Return [x, y] of the center of cell containing provided text 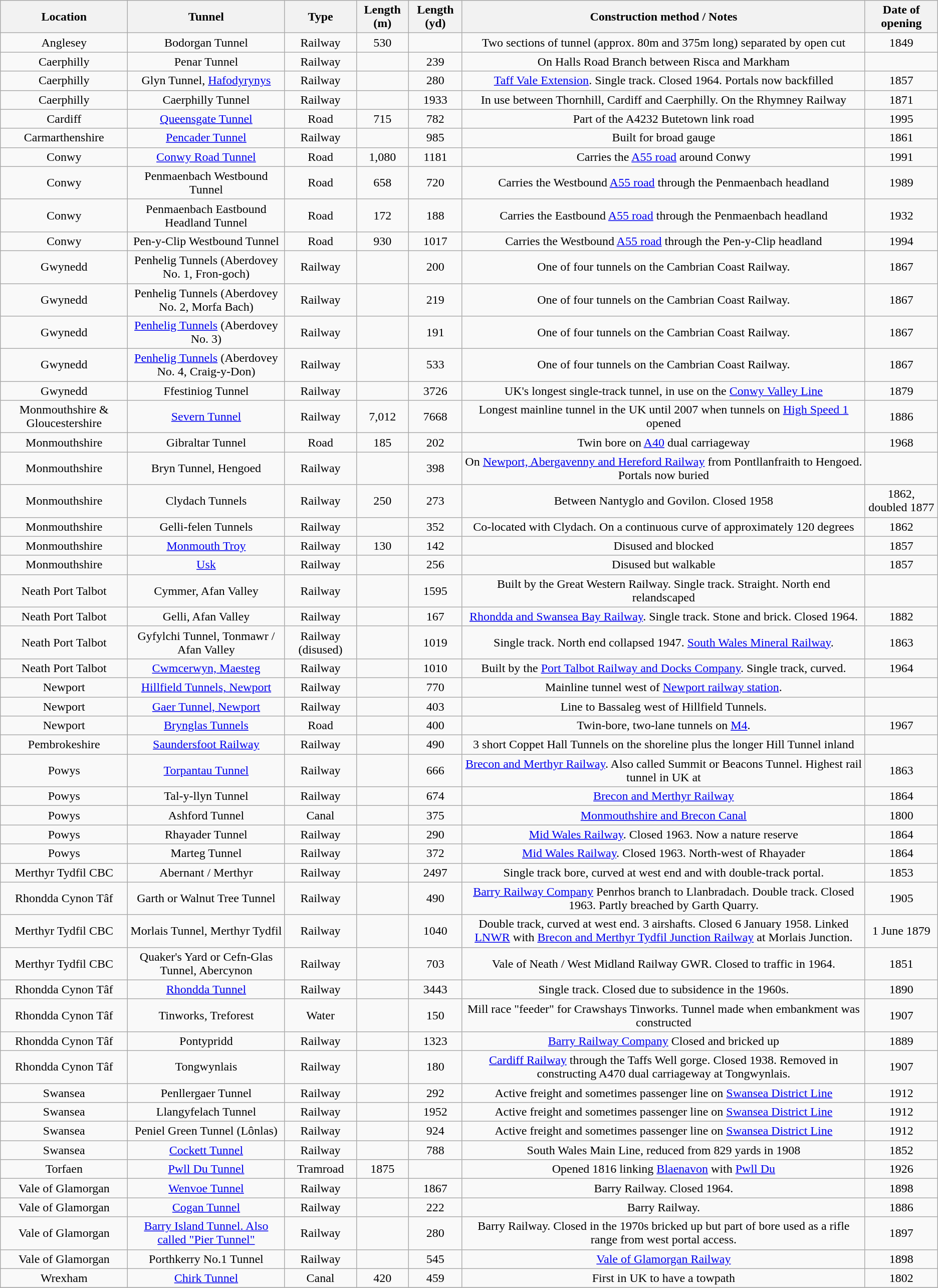
167 [435, 616]
Barry Railway. [663, 1207]
Built by the Port Talbot Railway and Docks Company. Single track, curved. [663, 668]
Penhelig Tunnels (Aberdovey No. 3) [206, 333]
Tongwynlais [206, 1066]
Cymmer, Afan Valley [206, 590]
Twin bore on A40 dual carriageway [663, 443]
Water [321, 1015]
172 [382, 216]
1897 [901, 1233]
Brynglas Tunnels [206, 726]
Barry Railway Company Penrhos branch to Llanbradach. Double track. Closed 1963. Partly breached by Garth Quarry. [663, 898]
674 [435, 796]
1323 [435, 1041]
Location [64, 17]
533 [435, 365]
Torfaen [64, 1169]
Built by the Great Western Railway. Single track. Straight. North end relandscaped [663, 590]
Queensgate Tunnel [206, 119]
Rhondda Tunnel [206, 989]
On Halls Road Branch between Risca and Markham [663, 62]
3726 [435, 391]
Peniel Green Tunnel (Lônlas) [206, 1131]
403 [435, 706]
1994 [901, 241]
1882 [901, 616]
Pontypridd [206, 1041]
Tunnel [206, 17]
1010 [435, 668]
Cardiff Railway through the Taffs Well gorge. Closed 1938. Removed in constructing A470 dual carriageway at Tongwynlais. [663, 1066]
290 [435, 834]
Line to Bassaleg west of Hillfield Tunnels. [663, 706]
Vale of Neath / West Midland Railway GWR. Closed to traffic in 1964. [663, 963]
Penar Tunnel [206, 62]
150 [435, 1015]
Part of the A4232 Butetown link road [663, 119]
188 [435, 216]
Rhondda and Swansea Bay Railway. Single track. Stone and brick. Closed 1964. [663, 616]
First in UK to have a towpath [663, 1278]
Cogan Tunnel [206, 1207]
3 short Coppet Hall Tunnels on the shoreline plus the longer Hill Tunnel inland [663, 745]
Two sections of tunnel (approx. 80m and 375m long) separated by open cut [663, 43]
Twin-bore, two-lane tunnels on M4. [663, 726]
3443 [435, 989]
Llangyfelach Tunnel [206, 1112]
UK's longest single-track tunnel, in use on the Conwy Valley Line [663, 391]
398 [435, 468]
On Newport, Abergavenny and Hereford Railway from Pontllanfraith to Hengoed. Portals now buried [663, 468]
Vale of Glamorgan Railway [663, 1259]
Barry Railway Company Closed and bricked up [663, 1041]
Pembrokeshire [64, 745]
7,012 [382, 417]
1968 [901, 443]
Brecon and Merthyr Railway [663, 796]
1905 [901, 898]
Carries the Eastbound A55 road through the Penmaenbach headland [663, 216]
1871 [901, 100]
Cwmcerwyn, Maesteg [206, 668]
1595 [435, 590]
Glyn Tunnel, Hafodyrynys [206, 81]
Longest mainline tunnel in the UK until 2007 when tunnels on High Speed 1 opened [663, 417]
Barry Railway. Closed 1964. [663, 1188]
Brecon and Merthyr Railway. Also called Summit or Beacons Tunnel. Highest rail tunnel in UK at [663, 771]
Taff Vale Extension. Single track. Closed 1964. Portals now backfilled [663, 81]
256 [435, 565]
Hillfield Tunnels, Newport [206, 687]
720 [435, 182]
770 [435, 687]
185 [382, 443]
Ffestiniog Tunnel [206, 391]
Date of opening [901, 17]
530 [382, 43]
924 [435, 1131]
Mid Wales Railway. Closed 1963. Now a nature reserve [663, 834]
Tal-y-llyn Tunnel [206, 796]
Monmouthshire & Gloucestershire [64, 417]
545 [435, 1259]
1800 [901, 815]
219 [435, 300]
666 [435, 771]
Disused but walkable [663, 565]
Bryn Tunnel, Hengoed [206, 468]
703 [435, 963]
658 [382, 182]
Pencader Tunnel [206, 138]
1 June 1879 [901, 931]
Between Nantyglo and Govilon. Closed 1958 [663, 501]
1875 [382, 1169]
459 [435, 1278]
Carries the A55 road around Conwy [663, 157]
715 [382, 119]
142 [435, 546]
Single track. North end collapsed 1947. South Wales Mineral Railway. [663, 642]
Railway (disused) [321, 642]
Penllergaer Tunnel [206, 1093]
Severn Tunnel [206, 417]
Carries the Westbound A55 road through the Penmaenbach headland [663, 182]
1862, doubled 1877 [901, 501]
191 [435, 333]
420 [382, 1278]
1964 [901, 668]
Morlais Tunnel, Merthyr Tydfil [206, 931]
7668 [435, 417]
Ashford Tunnel [206, 815]
Type [321, 17]
Mainline tunnel west of Newport railway station. [663, 687]
Caerphilly Tunnel [206, 100]
372 [435, 853]
Conwy Road Tunnel [206, 157]
1995 [901, 119]
292 [435, 1093]
1862 [901, 527]
Penmaenbach Westbound Tunnel [206, 182]
400 [435, 726]
Carmarthenshire [64, 138]
222 [435, 1207]
In use between Thornhill, Cardiff and Caerphilly. On the Rhymney Railway [663, 100]
Penhelig Tunnels (Aberdovey No. 1, Fron-goch) [206, 267]
Tramroad [321, 1169]
Single track. Closed due to subsidence in the 1960s. [663, 989]
Length (yd) [435, 17]
130 [382, 546]
Wenvoe Tunnel [206, 1188]
1932 [901, 216]
250 [382, 501]
1853 [901, 873]
Mid Wales Railway. Closed 1963. North-west of Rhayader [663, 853]
1802 [901, 1278]
Gelli-felen Tunnels [206, 527]
1017 [435, 241]
Marteg Tunnel [206, 853]
788 [435, 1150]
Penmaenbach Eastbound Headland Tunnel [206, 216]
782 [435, 119]
180 [435, 1066]
Built for broad gauge [663, 138]
Gyfylchi Tunnel, Tonmawr / Afan Valley [206, 642]
Monmouthshire and Brecon Canal [663, 815]
Abernant / Merthyr [206, 873]
Usk [206, 565]
Garth or Walnut Tree Tunnel [206, 898]
Gelli, Afan Valley [206, 616]
1952 [435, 1112]
Disused and blocked [663, 546]
Wrexham [64, 1278]
South Wales Main Line, reduced from 829 yards in 1908 [663, 1150]
1926 [901, 1169]
Cockett Tunnel [206, 1150]
1879 [901, 391]
Gaer Tunnel, Newport [206, 706]
Anglesey [64, 43]
200 [435, 267]
Bodorgan Tunnel [206, 43]
Saundersfoot Railway [206, 745]
Co-located with Clydach. On a continuous curve of approximately 120 degrees [663, 527]
1933 [435, 100]
1890 [901, 989]
Penhelig Tunnels (Aberdovey No. 4, Craig-y-Don) [206, 365]
352 [435, 527]
1967 [901, 726]
1851 [901, 963]
1181 [435, 157]
Penhelig Tunnels (Aberdovey No. 2, Morfa Bach) [206, 300]
Torpantau Tunnel [206, 771]
985 [435, 138]
1849 [901, 43]
Barry Island Tunnel. Also called "Pier Tunnel" [206, 1233]
239 [435, 62]
1040 [435, 931]
Porthkerry No.1 Tunnel [206, 1259]
Clydach Tunnels [206, 501]
Carries the Westbound A55 road through the Pen-y-Clip headland [663, 241]
1,080 [382, 157]
Tinworks, Treforest [206, 1015]
Chirk Tunnel [206, 1278]
Rhayader Tunnel [206, 834]
1852 [901, 1150]
Cardiff [64, 119]
Length (m) [382, 17]
1861 [901, 138]
Pwll Du Tunnel [206, 1169]
Construction method / Notes [663, 17]
375 [435, 815]
1889 [901, 1041]
Mill race "feeder" for Crawshays Tinworks. Tunnel made when embankment was constructed [663, 1015]
273 [435, 501]
Opened 1816 linking Blaenavon with Pwll Du [663, 1169]
930 [382, 241]
1991 [901, 157]
Quaker's Yard or Cefn-Glas Tunnel, Abercynon [206, 963]
Gibraltar Tunnel [206, 443]
1989 [901, 182]
Monmouth Troy [206, 546]
Pen-y-Clip Westbound Tunnel [206, 241]
2497 [435, 873]
202 [435, 443]
Barry Railway. Closed in the 1970s bricked up but part of bore used as a rifle range from west portal access. [663, 1233]
Single track bore, curved at west end and with double-track portal. [663, 873]
1019 [435, 642]
